Scan for the cell matching the given text and deliver its [x, y] coordinate at center. 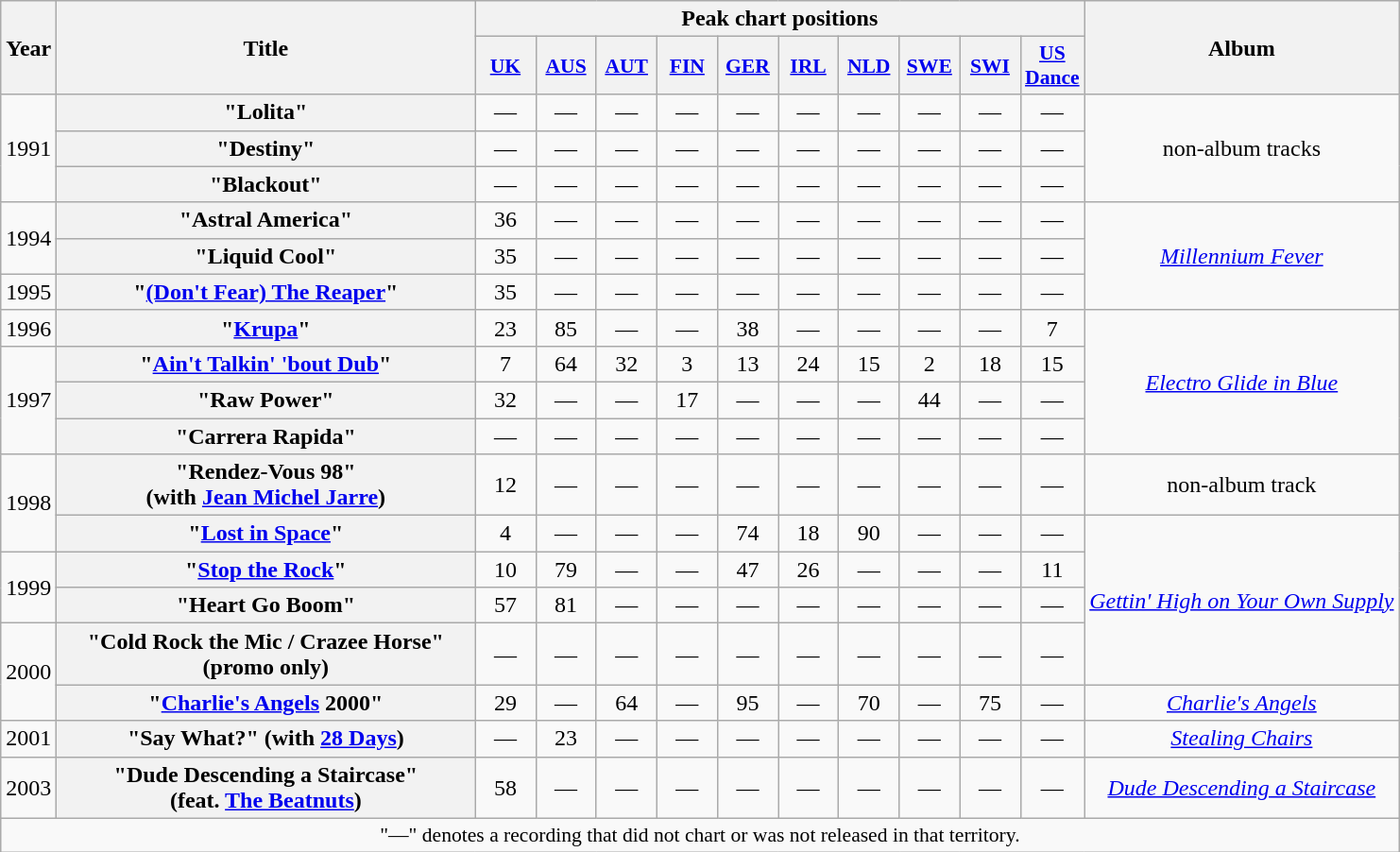
36 [505, 220]
74 [747, 534]
44 [930, 400]
1991 [28, 148]
13 [747, 364]
UK [505, 66]
1996 [28, 328]
"Dude Descending a Staircase" (feat. The Beatnuts) [266, 788]
Charlie's Angels [1241, 703]
"Stop the Rock" [266, 570]
SWI [990, 66]
"Charlie's Angels 2000" [266, 703]
79 [566, 570]
1994 [28, 238]
1999 [28, 588]
26 [809, 570]
"Rendez-Vous 98" (with Jean Michel Jarre) [266, 486]
1997 [28, 400]
2 [930, 364]
2001 [28, 739]
24 [809, 364]
38 [747, 328]
2003 [28, 788]
4 [505, 534]
75 [990, 703]
Peak chart positions [780, 19]
non-album tracks [1241, 148]
US Dance [1052, 66]
Electro Glide in Blue [1241, 382]
47 [747, 570]
90 [869, 534]
12 [505, 486]
NLD [869, 66]
Millennium Fever [1241, 256]
"Carrera Rapida" [266, 435]
95 [747, 703]
11 [1052, 570]
"Astral America" [266, 220]
"Liquid Cool" [266, 256]
"—" denotes a recording that did not chart or was not released in that territory. [700, 835]
"Lolita" [266, 112]
AUS [566, 66]
"Destiny" [266, 148]
85 [566, 328]
Album [1241, 47]
Gettin' High on Your Own Supply [1241, 601]
"(Don't Fear) The Reaper" [266, 292]
10 [505, 570]
3 [687, 364]
Stealing Chairs [1241, 739]
"Raw Power" [266, 400]
2000 [28, 673]
Title [266, 47]
70 [869, 703]
"Lost in Space" [266, 534]
"Heart Go Boom" [266, 605]
1998 [28, 503]
1995 [28, 292]
Dude Descending a Staircase [1241, 788]
AUT [626, 66]
17 [687, 400]
"Say What?" (with 28 Days) [266, 739]
non-album track [1241, 486]
"Krupa" [266, 328]
"Blackout" [266, 184]
SWE [930, 66]
29 [505, 703]
"Ain't Talkin' 'bout Dub" [266, 364]
FIN [687, 66]
IRL [809, 66]
57 [505, 605]
58 [505, 788]
Year [28, 47]
"Cold Rock the Mic / Crazee Horse" (promo only) [266, 654]
81 [566, 605]
GER [747, 66]
